Find where the given text appears and provide that cell's center as [X, Y] coordinate. 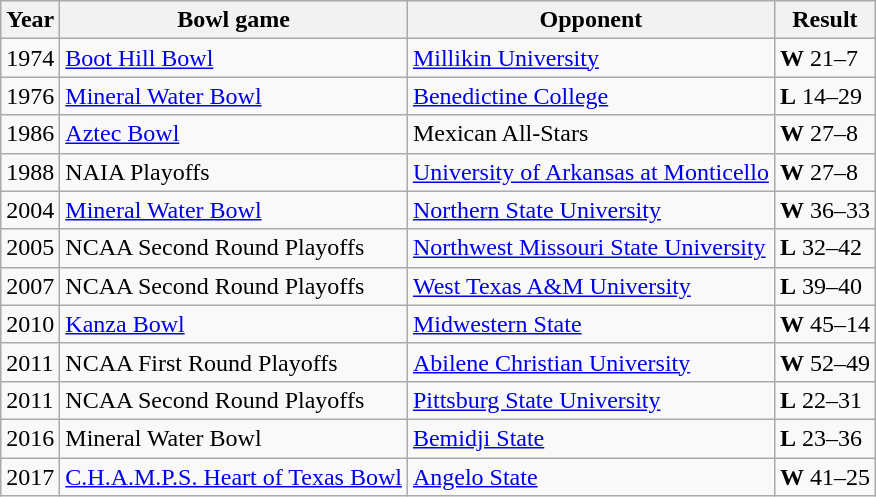
Bemidji State [590, 438]
1976 [30, 96]
2016 [30, 438]
NAIA Playoffs [234, 172]
L 32–42 [824, 248]
W 41–25 [824, 477]
W 52–49 [824, 362]
NCAA First Round Playoffs [234, 362]
University of Arkansas at Monticello [590, 172]
Angelo State [590, 477]
Abilene Christian University [590, 362]
1988 [30, 172]
Pittsburg State University [590, 400]
Opponent [590, 20]
2010 [30, 324]
Result [824, 20]
2017 [30, 477]
2007 [30, 286]
Mexican All-Stars [590, 134]
W 36–33 [824, 210]
2004 [30, 210]
Aztec Bowl [234, 134]
L 22–31 [824, 400]
Bowl game [234, 20]
1986 [30, 134]
W 21–7 [824, 58]
Benedictine College [590, 96]
Kanza Bowl [234, 324]
Midwestern State [590, 324]
L 39–40 [824, 286]
Millikin University [590, 58]
West Texas A&M University [590, 286]
W 45–14 [824, 324]
L 14–29 [824, 96]
Boot Hill Bowl [234, 58]
Northwest Missouri State University [590, 248]
Northern State University [590, 210]
L 23–36 [824, 438]
2005 [30, 248]
1974 [30, 58]
C.H.A.M.P.S. Heart of Texas Bowl [234, 477]
Year [30, 20]
